Scan for the cell matching the given text and deliver its [x, y] coordinate at center. 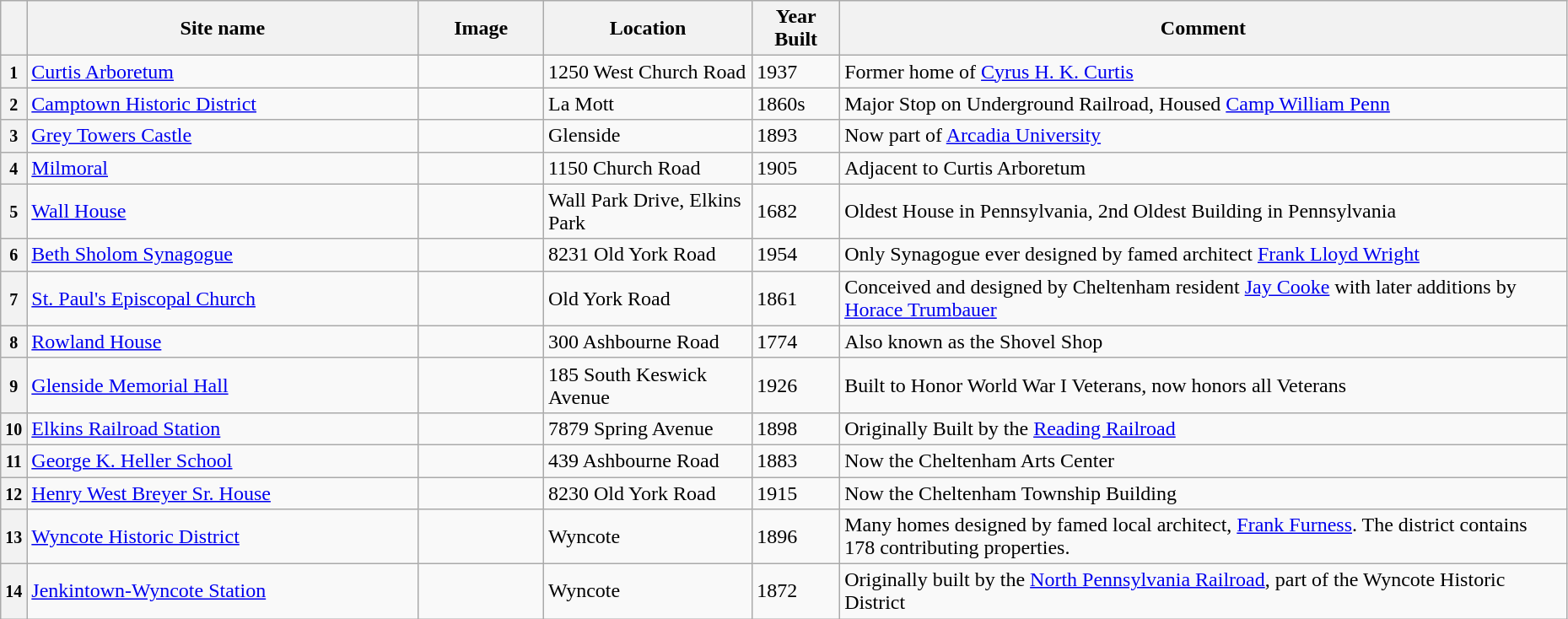
Originally Built by the Reading Railroad [1204, 428]
Major Stop on Underground Railroad, Housed Camp William Penn [1204, 104]
Image [481, 29]
Now part of Arcadia University [1204, 136]
Henry West Breyer Sr. House [223, 493]
1250 West Church Road [648, 72]
Also known as the Shovel Shop [1204, 342]
2 [13, 104]
439 Ashbourne Road [648, 460]
1898 [796, 428]
10 [13, 428]
1861 [796, 299]
George K. Heller School [223, 460]
Elkins Railroad Station [223, 428]
185 South Keswick Avenue [648, 385]
Site name [223, 29]
11 [13, 460]
9 [13, 385]
Old York Road [648, 299]
Jenkintown-Wyncote Station [223, 592]
1150 Church Road [648, 168]
Milmoral [223, 168]
Built to Honor World War I Veterans, now honors all Veterans [1204, 385]
1905 [796, 168]
12 [13, 493]
La Mott [648, 104]
Camptown Historic District [223, 104]
4 [13, 168]
Wyncote Historic District [223, 536]
Former home of Cyrus H. K. Curtis [1204, 72]
1774 [796, 342]
7 [13, 299]
3 [13, 136]
Rowland House [223, 342]
Now the Cheltenham Arts Center [1204, 460]
Comment [1204, 29]
6 [13, 255]
Only Synagogue ever designed by famed architect Frank Lloyd Wright [1204, 255]
Now the Cheltenham Township Building [1204, 493]
Many homes designed by famed local architect, Frank Furness. The district contains 178 contributing properties. [1204, 536]
Oldest House in Pennsylvania, 2nd Oldest Building in Pennsylvania [1204, 211]
1860s [796, 104]
8231 Old York Road [648, 255]
Originally built by the North Pennsylvania Railroad, part of the Wyncote Historic District [1204, 592]
13 [13, 536]
1926 [796, 385]
8230 Old York Road [648, 493]
Curtis Arboretum [223, 72]
1682 [796, 211]
1896 [796, 536]
Glenside Memorial Hall [223, 385]
Wall House [223, 211]
1915 [796, 493]
300 Ashbourne Road [648, 342]
Location [648, 29]
Conceived and designed by Cheltenham resident Jay Cooke with later additions by Horace Trumbauer [1204, 299]
1872 [796, 592]
1954 [796, 255]
1893 [796, 136]
Beth Sholom Synagogue [223, 255]
1937 [796, 72]
7879 Spring Avenue [648, 428]
Grey Towers Castle [223, 136]
Glenside [648, 136]
Adjacent to Curtis Arboretum [1204, 168]
14 [13, 592]
St. Paul's Episcopal Church [223, 299]
5 [13, 211]
1 [13, 72]
8 [13, 342]
1883 [796, 460]
Wall Park Drive, Elkins Park [648, 211]
Year Built [796, 29]
